Provide the [x, y] coordinate of the cell's center where the given text is located.  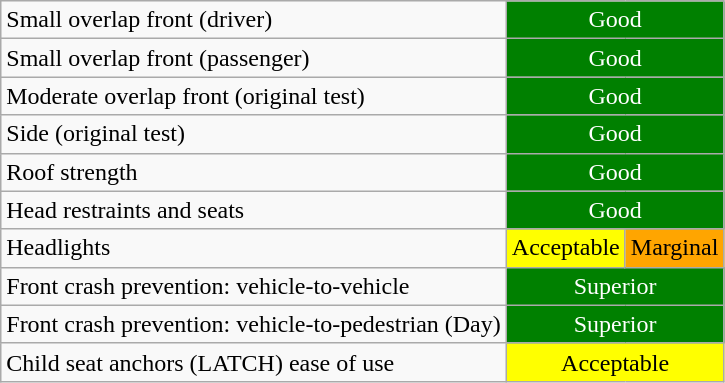
Small overlap front (passenger) [254, 58]
Small overlap front (driver) [254, 20]
Head restraints and seats [254, 210]
Child seat anchors (LATCH) ease of use [254, 362]
Moderate overlap front (original test) [254, 96]
Side (original test) [254, 134]
Front crash prevention: vehicle-to-vehicle [254, 286]
Front crash prevention: vehicle-to-pedestrian (Day) [254, 324]
Marginal [674, 248]
Roof strength [254, 172]
Headlights [254, 248]
